Determine the (x, y) coordinate at the center of the cell enclosing the given text.  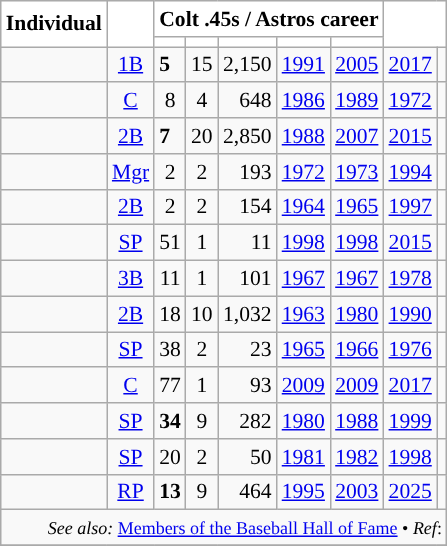
Colt .45s / Astros career (268, 19)
8 (170, 101)
4 (202, 101)
1966 (356, 350)
2,850 (248, 136)
1990 (410, 314)
1,032 (248, 314)
10 (202, 314)
51 (170, 243)
648 (248, 101)
13 (170, 492)
1B (130, 65)
77 (170, 386)
193 (248, 172)
1976 (410, 350)
1973 (356, 172)
15 (202, 65)
2005 (356, 65)
1981 (304, 457)
2025 (410, 492)
Mgr (130, 172)
3B (130, 279)
23 (248, 350)
5 (170, 65)
34 (170, 421)
1964 (304, 207)
1995 (304, 492)
18 (170, 314)
38 (170, 350)
154 (248, 207)
1982 (356, 457)
93 (248, 386)
50 (248, 457)
1999 (410, 421)
See also: Members of the Baseball Hall of Fame • Ref: (224, 528)
282 (248, 421)
1963 (304, 314)
2007 (356, 136)
1989 (356, 101)
Individual (54, 24)
1986 (304, 101)
1991 (304, 65)
101 (248, 279)
1997 (410, 207)
2,150 (248, 65)
2003 (356, 492)
1978 (410, 279)
464 (248, 492)
RP (130, 492)
7 (170, 136)
1994 (410, 172)
